Return [x, y] of the center of cell containing provided text 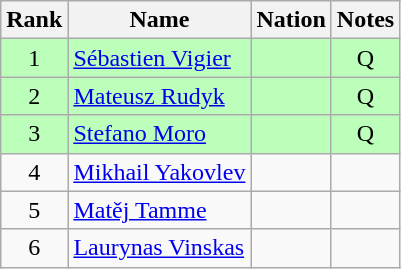
Sébastien Vigier [160, 58]
Stefano Moro [160, 134]
Matěj Tamme [160, 210]
2 [34, 96]
5 [34, 210]
Mateusz Rudyk [160, 96]
3 [34, 134]
Laurynas Vinskas [160, 248]
6 [34, 248]
Mikhail Yakovlev [160, 172]
4 [34, 172]
Nation [291, 20]
Rank [34, 20]
Notes [365, 20]
1 [34, 58]
Name [160, 20]
